Scan for the cell matching the given text and deliver its [X, Y] coordinate at center. 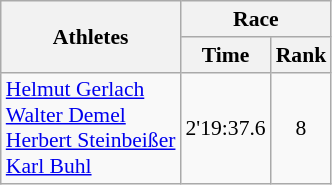
Time [226, 55]
Athletes [91, 36]
2'19:37.6 [226, 128]
Race [256, 19]
Rank [302, 55]
Helmut GerlachWalter DemelHerbert SteinbeißerKarl Buhl [91, 128]
8 [302, 128]
